Determine the [X, Y] coordinate at the center of the cell enclosing the given text.  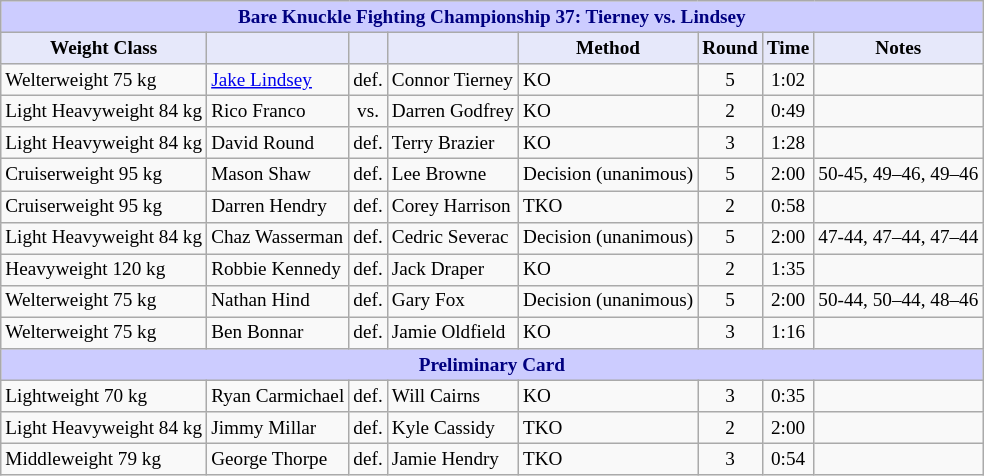
1:02 [788, 80]
Notes [898, 48]
Ryan Carmichael [278, 396]
Gary Fox [452, 301]
1:16 [788, 333]
Connor Tierney [452, 80]
Rico Franco [278, 111]
Jack Draper [452, 270]
Method [608, 48]
Corey Harrison [452, 206]
vs. [368, 111]
Preliminary Card [492, 365]
0:49 [788, 111]
50-45, 49–46, 49–46 [898, 175]
Robbie Kennedy [278, 270]
Middleweight 79 kg [104, 460]
1:28 [788, 143]
Jamie Oldfield [452, 333]
Nathan Hind [278, 301]
Ben Bonnar [278, 333]
George Thorpe [278, 460]
0:58 [788, 206]
Will Cairns [452, 396]
Time [788, 48]
Cedric Severac [452, 238]
Round [730, 48]
Mason Shaw [278, 175]
Chaz Wasserman [278, 238]
David Round [278, 143]
Kyle Cassidy [452, 428]
Weight Class [104, 48]
Lightweight 70 kg [104, 396]
Heavyweight 120 kg [104, 270]
Terry Brazier [452, 143]
Lee Browne [452, 175]
Darren Godfrey [452, 111]
Bare Knuckle Fighting Championship 37: Tierney vs. Lindsey [492, 17]
Jamie Hendry [452, 460]
Jimmy Millar [278, 428]
Jake Lindsey [278, 80]
0:54 [788, 460]
Darren Hendry [278, 206]
1:35 [788, 270]
47-44, 47–44, 47–44 [898, 238]
0:35 [788, 396]
50-44, 50–44, 48–46 [898, 301]
